Pinpoint the cell where the given text exists, returning its [x, y] midpoint coordinate. 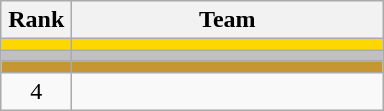
4 [36, 91]
Team [228, 20]
Rank [36, 20]
